Search for the cell housing the specified text and yield its (X, Y) center coordinate. 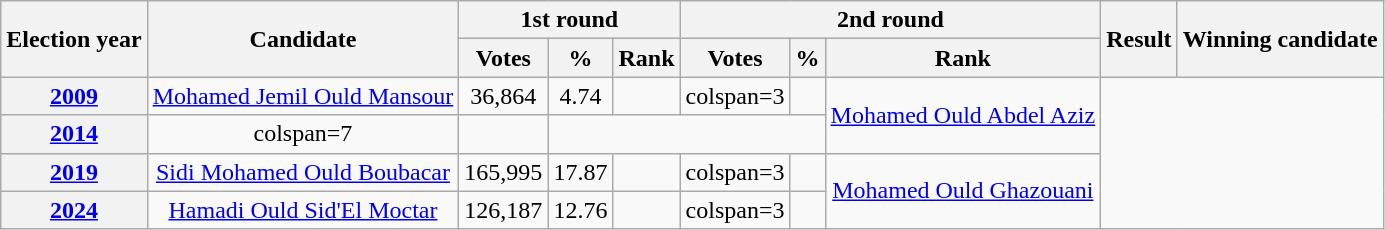
Mohamed Jemil Ould Mansour (303, 96)
2024 (74, 210)
36,864 (504, 96)
Election year (74, 39)
Candidate (303, 39)
1st round (570, 20)
Result (1139, 39)
Sidi Mohamed Ould Boubacar (303, 172)
126,187 (504, 210)
17.87 (580, 172)
colspan=7 (303, 134)
12.76 (580, 210)
4.74 (580, 96)
2nd round (890, 20)
Winning candidate (1280, 39)
2019 (74, 172)
Mohamed Ould Abdel Aziz (963, 115)
2014 (74, 134)
165,995 (504, 172)
Hamadi Ould Sid'El Moctar (303, 210)
2009 (74, 96)
Mohamed Ould Ghazouani (963, 191)
